Output the [x, y] coordinate of the center of the cell containing the given text.  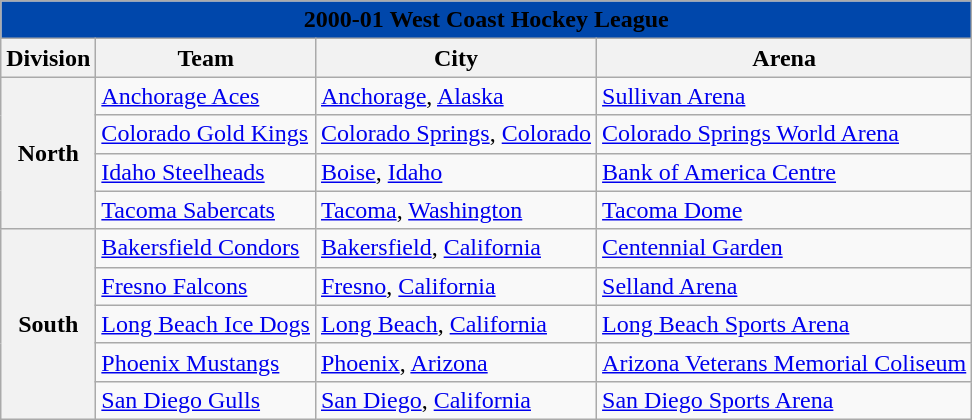
Anchorage Aces [206, 96]
Phoenix, Arizona [456, 362]
Bakersfield, California [456, 248]
Bank of America Centre [784, 172]
Tacoma Dome [784, 210]
San Diego Gulls [206, 400]
Colorado Springs World Arena [784, 134]
City [456, 58]
Bakersfield Condors [206, 248]
2000-01 West Coast Hockey League [486, 20]
Tacoma, Washington [456, 210]
Boise, Idaho [456, 172]
Fresno, California [456, 286]
Centennial Garden [784, 248]
Sullivan Arena [784, 96]
Anchorage, Alaska [456, 96]
Long Beach Ice Dogs [206, 324]
North [48, 153]
Long Beach Sports Arena [784, 324]
Fresno Falcons [206, 286]
Idaho Steelheads [206, 172]
Colorado Gold Kings [206, 134]
Team [206, 58]
Arizona Veterans Memorial Coliseum [784, 362]
San Diego, California [456, 400]
Long Beach, California [456, 324]
Arena [784, 58]
Colorado Springs, Colorado [456, 134]
Tacoma Sabercats [206, 210]
Division [48, 58]
South [48, 324]
San Diego Sports Arena [784, 400]
Phoenix Mustangs [206, 362]
Selland Arena [784, 286]
